Pinpoint the cell where the given text exists, returning its (x, y) midpoint coordinate. 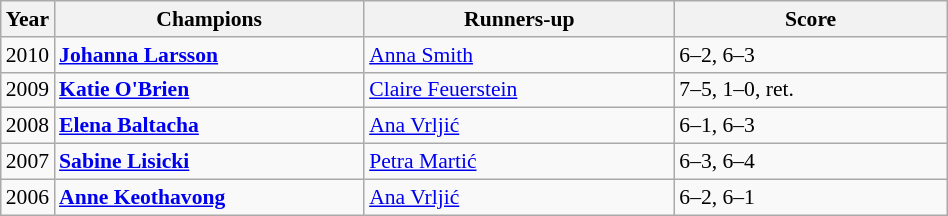
6–2, 6–1 (810, 197)
Runners-up (519, 19)
Anna Smith (519, 55)
Katie O'Brien (209, 90)
2009 (28, 90)
Petra Martić (519, 162)
Champions (209, 19)
Year (28, 19)
Anne Keothavong (209, 197)
Claire Feuerstein (519, 90)
Johanna Larsson (209, 55)
7–5, 1–0, ret. (810, 90)
2008 (28, 126)
Elena Baltacha (209, 126)
2007 (28, 162)
6–2, 6–3 (810, 55)
6–1, 6–3 (810, 126)
Sabine Lisicki (209, 162)
6–3, 6–4 (810, 162)
2006 (28, 197)
2010 (28, 55)
Score (810, 19)
